Capture the cell that displays the provided text and extract its [X, Y] central coordinate. 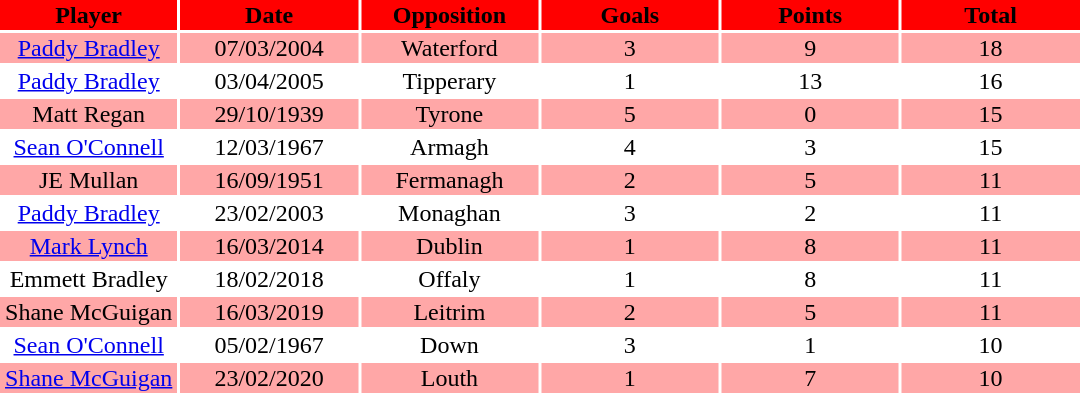
23/02/2020 [268, 378]
23/02/2003 [268, 213]
Dublin [450, 246]
Offaly [450, 279]
7 [810, 378]
Monaghan [450, 213]
29/10/1939 [268, 114]
18 [990, 48]
4 [630, 147]
16/03/2014 [268, 246]
16/09/1951 [268, 180]
Opposition [450, 15]
12/03/1967 [268, 147]
Goals [630, 15]
Total [990, 15]
Waterford [450, 48]
Fermanagh [450, 180]
07/03/2004 [268, 48]
0 [810, 114]
03/04/2005 [268, 81]
Down [450, 345]
Date [268, 15]
Tyrone [450, 114]
9 [810, 48]
Matt Regan [88, 114]
Emmett Bradley [88, 279]
16/03/2019 [268, 312]
18/02/2018 [268, 279]
Louth [450, 378]
16 [990, 81]
13 [810, 81]
Leitrim [450, 312]
Mark Lynch [88, 246]
Points [810, 15]
JE Mullan [88, 180]
Tipperary [450, 81]
Player [88, 15]
05/02/1967 [268, 345]
Armagh [450, 147]
